Output the [x, y] coordinate of the center of the cell containing the given text.  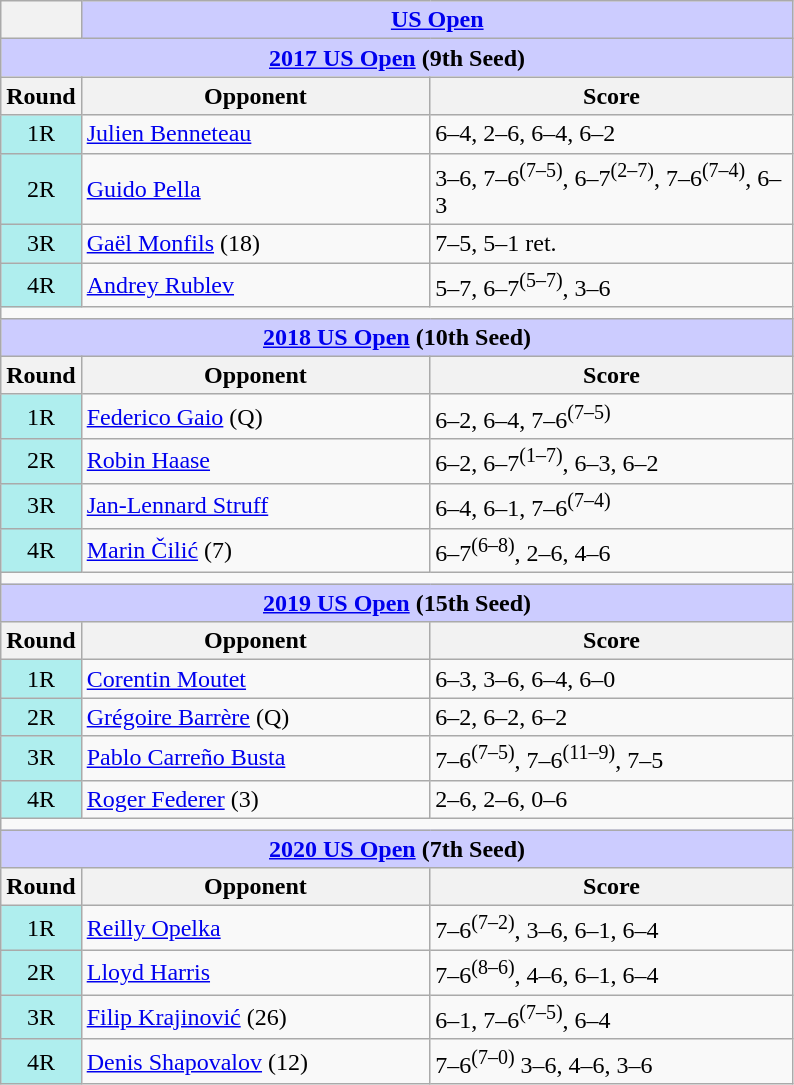
Denis Shapovalov (12) [256, 1062]
Grégoire Barrère (Q) [256, 717]
6–1, 7–6(7–5), 6–4 [612, 1018]
Gaël Monfils (18) [256, 244]
6–4, 2–6, 6–4, 6–2 [612, 134]
7–6(7–2), 3–6, 6–1, 6–4 [612, 928]
6–2, 6–2, 6–2 [612, 717]
7–6(8–6), 4–6, 6–1, 6–4 [612, 972]
Roger Federer (3) [256, 799]
6–2, 6–7(1–7), 6–3, 6–2 [612, 462]
Lloyd Harris [256, 972]
Reilly Opelka [256, 928]
2–6, 2–6, 0–6 [612, 799]
6–7(6–8), 2–6, 4–6 [612, 550]
Robin Haase [256, 462]
7–6(7–0) 3–6, 4–6, 3–6 [612, 1062]
Marin Čilić (7) [256, 550]
2020 US Open (7th Seed) [398, 849]
2018 US Open (10th Seed) [398, 337]
2019 US Open (15th Seed) [398, 603]
6–2, 6–4, 7–6(7–5) [612, 416]
Federico Gaio (Q) [256, 416]
Filip Krajinović (26) [256, 1018]
US Open [437, 20]
6–4, 6–1, 7–6(7–4) [612, 506]
Guido Pella [256, 189]
7–6(7–5), 7–6(11–9), 7–5 [612, 758]
Jan-Lennard Struff [256, 506]
2017 US Open (9th Seed) [398, 58]
6–3, 3–6, 6–4, 6–0 [612, 679]
5–7, 6–7(5–7), 3–6 [612, 286]
7–5, 5–1 ret. [612, 244]
3–6, 7–6(7–5), 6–7(2–7), 7–6(7–4), 6–3 [612, 189]
Pablo Carreño Busta [256, 758]
Julien Benneteau [256, 134]
Andrey Rublev [256, 286]
Corentin Moutet [256, 679]
